Return (x, y) of the center of cell containing provided text 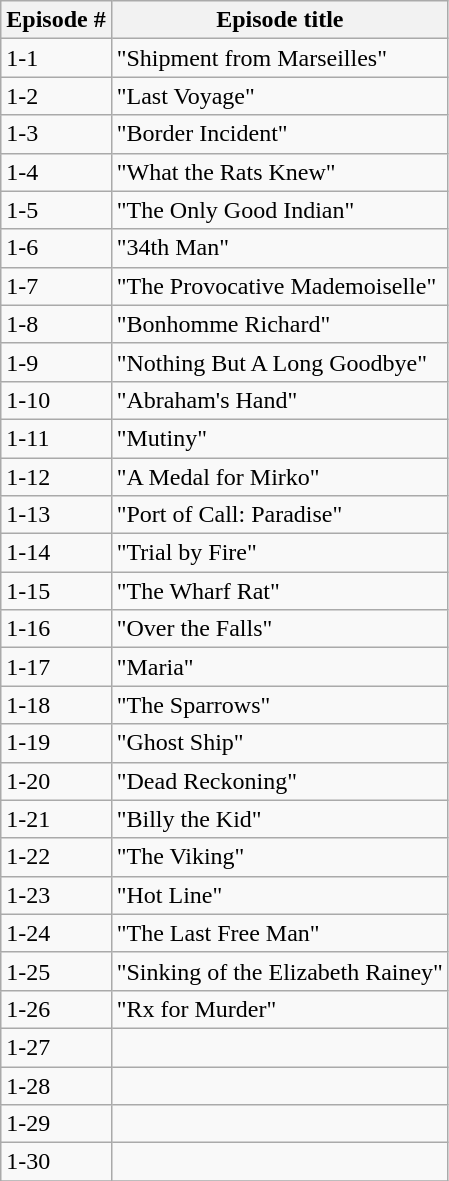
1-27 (56, 1047)
1-24 (56, 933)
"Bonhomme Richard" (280, 324)
1-22 (56, 857)
"Shipment from Marseilles" (280, 58)
"Over the Falls" (280, 629)
"Dead Reckoning" (280, 781)
"The Sparrows" (280, 705)
1-19 (56, 743)
1-11 (56, 438)
1-21 (56, 819)
"Abraham's Hand" (280, 400)
"Border Incident" (280, 134)
1-17 (56, 667)
1-20 (56, 781)
"The Last Free Man" (280, 933)
1-7 (56, 286)
"The Viking" (280, 857)
"A Medal for Mirko" (280, 477)
1-10 (56, 400)
"The Provocative Mademoiselle" (280, 286)
"The Only Good Indian" (280, 210)
"Rx for Murder" (280, 1009)
1-16 (56, 629)
"Sinking of the Elizabeth Rainey" (280, 971)
"The Wharf Rat" (280, 591)
"Trial by Fire" (280, 553)
1-30 (56, 1162)
1-14 (56, 553)
"Billy the Kid" (280, 819)
"Ghost Ship" (280, 743)
"Hot Line" (280, 895)
1-9 (56, 362)
1-5 (56, 210)
"Nothing But A Long Goodbye" (280, 362)
1-12 (56, 477)
Episode title (280, 20)
1-13 (56, 515)
"Mutiny" (280, 438)
1-8 (56, 324)
"Last Voyage" (280, 96)
Episode # (56, 20)
1-1 (56, 58)
"34th Man" (280, 248)
1-29 (56, 1124)
1-18 (56, 705)
1-3 (56, 134)
1-26 (56, 1009)
"Port of Call: Paradise" (280, 515)
1-6 (56, 248)
1-23 (56, 895)
1-15 (56, 591)
"What the Rats Knew" (280, 172)
1-25 (56, 971)
1-4 (56, 172)
1-28 (56, 1085)
"Maria" (280, 667)
1-2 (56, 96)
